Find where the given text appears and provide that cell's center as (x, y) coordinate. 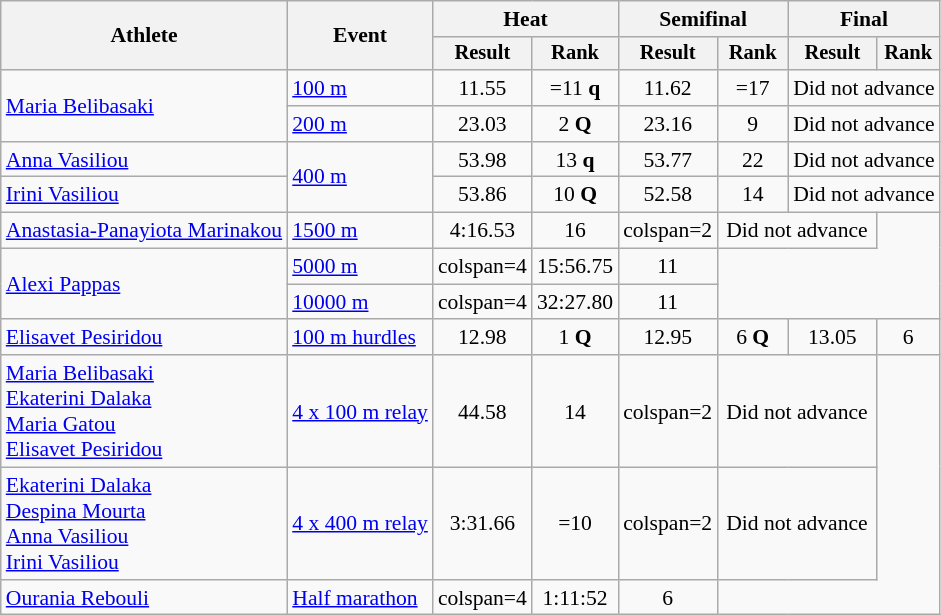
=17 (752, 88)
Anastasia-Panayiota Marinakou (144, 231)
=10 (575, 524)
9 (752, 124)
Anna Vasiliou (144, 160)
Semifinal (703, 19)
13 q (575, 160)
11.55 (482, 88)
12.98 (482, 338)
5000 m (360, 267)
13.05 (832, 338)
4:16.53 (482, 231)
32:27.80 (575, 302)
53.77 (668, 160)
1500 m (360, 231)
Final (864, 19)
Elisavet Pesiridou (144, 338)
100 m hurdles (360, 338)
10000 m (360, 302)
23.03 (482, 124)
=11 q (575, 88)
100 m (360, 88)
11.62 (668, 88)
53.98 (482, 160)
3:31.66 (482, 524)
22 (752, 160)
Athlete (144, 36)
Ekaterini DalakaDespina MourtaAnna VasiliouIrini Vasiliou (144, 524)
1 Q (575, 338)
6 Q (752, 338)
Irini Vasiliou (144, 195)
4 x 400 m relay (360, 524)
Maria BelibasakiEkaterini DalakaMaria GatouElisavet Pesiridou (144, 411)
52.58 (668, 195)
400 m (360, 178)
Heat (526, 19)
15:56.75 (575, 267)
12.95 (668, 338)
10 Q (575, 195)
6 (908, 338)
4 x 100 m relay (360, 411)
16 (575, 231)
23.16 (668, 124)
200 m (360, 124)
44.58 (482, 411)
Maria Belibasaki (144, 106)
53.86 (482, 195)
Alexi Pappas (144, 284)
Event (360, 36)
2 Q (575, 124)
